Detect which cell encompasses the target text, then output its [x, y] center coordinate. 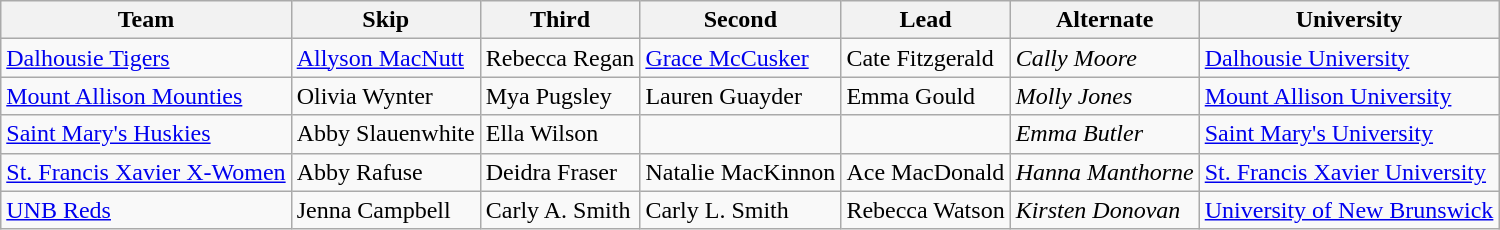
Natalie MacKinnon [740, 172]
Abby Rafuse [386, 172]
Molly Jones [1104, 96]
Allyson MacNutt [386, 58]
Hanna Manthorne [1104, 172]
UNB Reds [146, 210]
Rebecca Regan [560, 58]
Ace MacDonald [926, 172]
Rebecca Watson [926, 210]
Mount Allison Mounties [146, 96]
Lead [926, 20]
Mount Allison University [1349, 96]
Team [146, 20]
Cally Moore [1104, 58]
Ella Wilson [560, 134]
Kirsten Donovan [1104, 210]
Third [560, 20]
University of New Brunswick [1349, 210]
Dalhousie University [1349, 58]
Skip [386, 20]
Carly L. Smith [740, 210]
Emma Gould [926, 96]
Emma Butler [1104, 134]
Dalhousie Tigers [146, 58]
Cate Fitzgerald [926, 58]
St. Francis Xavier University [1349, 172]
Alternate [1104, 20]
Saint Mary's University [1349, 134]
Jenna Campbell [386, 210]
St. Francis Xavier X-Women [146, 172]
Mya Pugsley [560, 96]
Saint Mary's Huskies [146, 134]
Abby Slauenwhite [386, 134]
Carly A. Smith [560, 210]
Deidra Fraser [560, 172]
Lauren Guayder [740, 96]
Olivia Wynter [386, 96]
Second [740, 20]
University [1349, 20]
Grace McCusker [740, 58]
